Scan for the cell matching the given text and deliver its [X, Y] coordinate at center. 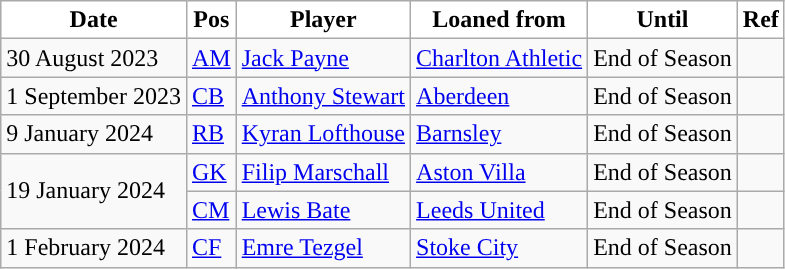
Anthony Stewart [323, 96]
Loaned from [500, 20]
1 February 2024 [94, 248]
Emre Tezgel [323, 248]
CF [211, 248]
Aberdeen [500, 96]
9 January 2024 [94, 134]
CB [211, 96]
19 January 2024 [94, 191]
Ref [760, 20]
Pos [211, 20]
GK [211, 172]
Aston Villa [500, 172]
Leeds United [500, 210]
30 August 2023 [94, 58]
Filip Marschall [323, 172]
CM [211, 210]
Player [323, 20]
Charlton Athletic [500, 58]
Lewis Bate [323, 210]
Date [94, 20]
RB [211, 134]
Kyran Lofthouse [323, 134]
1 September 2023 [94, 96]
Until [663, 20]
Stoke City [500, 248]
Barnsley [500, 134]
AM [211, 58]
Jack Payne [323, 58]
